Output the [x, y] coordinate of the center of the cell containing the given text.  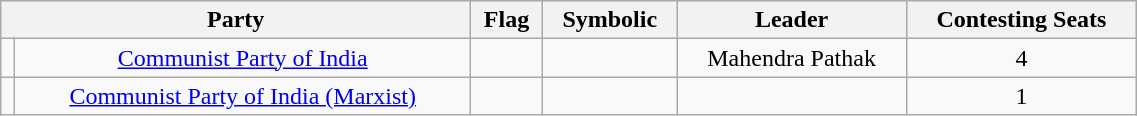
Symbolic [610, 20]
Party [236, 20]
Contesting Seats [1022, 20]
Communist Party of India [243, 58]
Flag [507, 20]
Leader [792, 20]
1 [1022, 96]
Mahendra Pathak [792, 58]
Communist Party of India (Marxist) [243, 96]
4 [1022, 58]
